Capture the cell that displays the provided text and extract its (X, Y) central coordinate. 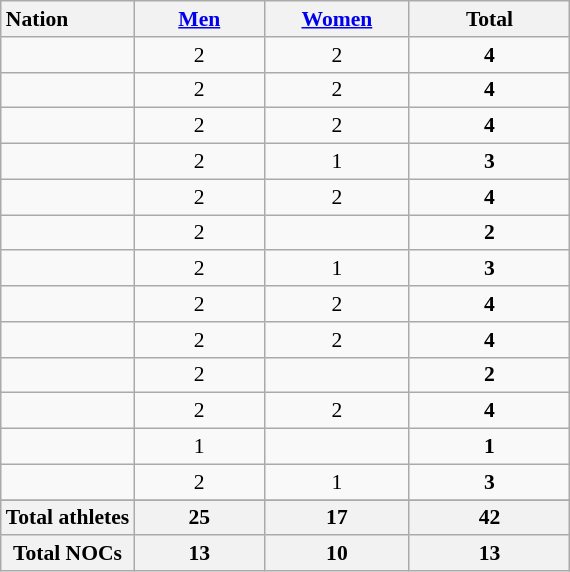
Total NOCs (68, 554)
42 (489, 518)
Total (489, 19)
Total athletes (68, 518)
Men (199, 19)
17 (336, 518)
Women (336, 19)
Nation (68, 19)
10 (336, 554)
25 (199, 518)
